Find where the given text appears and provide that cell's center as [X, Y] coordinate. 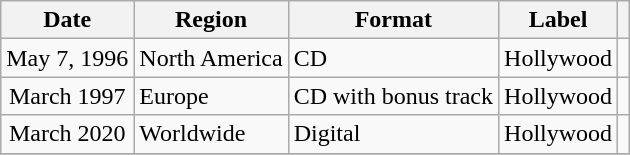
Digital [393, 134]
Europe [211, 96]
May 7, 1996 [68, 58]
Region [211, 20]
March 2020 [68, 134]
CD with bonus track [393, 96]
North America [211, 58]
Label [558, 20]
Format [393, 20]
Date [68, 20]
CD [393, 58]
March 1997 [68, 96]
Worldwide [211, 134]
